For the text-containing cell, return its midpoint in (x, y) coordinate format. 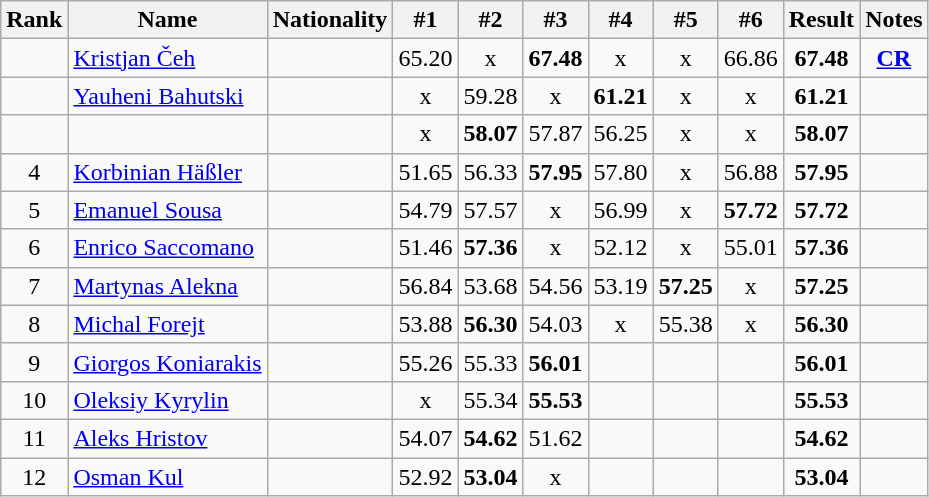
57.80 (620, 172)
55.01 (750, 248)
Enrico Saccomano (168, 248)
53.68 (490, 286)
#3 (556, 20)
59.28 (490, 96)
Osman Kul (168, 477)
Korbinian Häßler (168, 172)
#6 (750, 20)
Michal Forejt (168, 324)
Emanuel Sousa (168, 210)
66.86 (750, 58)
Giorgos Koniarakis (168, 362)
#2 (490, 20)
65.20 (426, 58)
#1 (426, 20)
57.57 (490, 210)
56.84 (426, 286)
55.38 (686, 324)
CR (894, 58)
54.07 (426, 438)
12 (34, 477)
55.33 (490, 362)
Nationality (330, 20)
Name (168, 20)
#5 (686, 20)
56.88 (750, 172)
56.99 (620, 210)
56.33 (490, 172)
Result (821, 20)
51.65 (426, 172)
51.46 (426, 248)
10 (34, 400)
6 (34, 248)
11 (34, 438)
51.62 (556, 438)
54.79 (426, 210)
55.26 (426, 362)
Martynas Alekna (168, 286)
8 (34, 324)
Rank (34, 20)
Kristjan Čeh (168, 58)
4 (34, 172)
52.12 (620, 248)
57.87 (556, 134)
54.03 (556, 324)
5 (34, 210)
Aleks Hristov (168, 438)
54.56 (556, 286)
53.19 (620, 286)
55.34 (490, 400)
9 (34, 362)
Notes (894, 20)
#4 (620, 20)
Oleksiy Kyrylin (168, 400)
53.88 (426, 324)
Yauheni Bahutski (168, 96)
7 (34, 286)
52.92 (426, 477)
56.25 (620, 134)
